Pinpoint the cell where the given text exists, returning its [X, Y] midpoint coordinate. 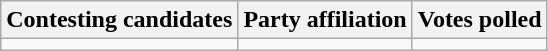
Votes polled [480, 20]
Contesting candidates [120, 20]
Party affiliation [325, 20]
